Pinpoint the cell where the given text exists, returning its (X, Y) midpoint coordinate. 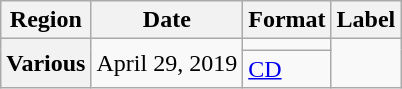
April 29, 2019 (167, 64)
CD (287, 69)
Date (167, 20)
Format (287, 20)
Region (46, 20)
Various (46, 64)
Label (366, 20)
